Identify which cell holds the provided text, then report its (X, Y) central coordinate. 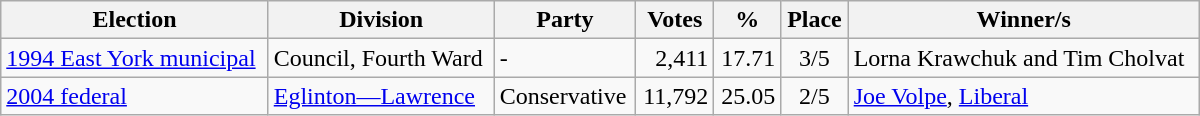
Party (564, 20)
Division (381, 20)
- (564, 58)
Lorna Krawchuk and Tim Cholvat (1024, 58)
Conservative (564, 96)
2/5 (814, 96)
Votes (675, 20)
3/5 (814, 58)
25.05 (748, 96)
Election (134, 20)
17.71 (748, 58)
Eglinton—Lawrence (381, 96)
Place (814, 20)
1994 East York municipal (134, 58)
2,411 (675, 58)
Joe Volpe, Liberal (1024, 96)
2004 federal (134, 96)
Council, Fourth Ward (381, 58)
% (748, 20)
Winner/s (1024, 20)
11,792 (675, 96)
